Provide the (x, y) coordinate of the cell's center where the given text is located.  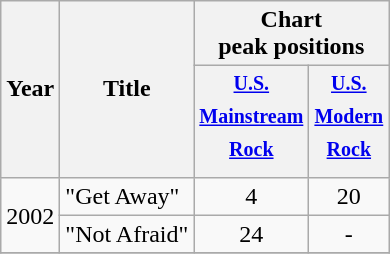
U.S. Modern Rock (349, 122)
"Get Away" (127, 196)
U.S. Mainstream Rock (252, 122)
"Not Afraid" (127, 234)
2002 (30, 215)
Title (127, 90)
4 (252, 196)
24 (252, 234)
Chartpeak positions (292, 34)
Year (30, 90)
20 (349, 196)
- (349, 234)
